Output the (x, y) coordinate of the center of the cell containing the given text.  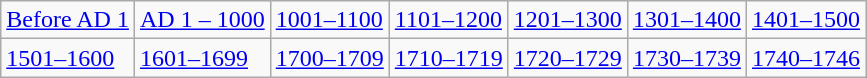
Before AD 1 (68, 20)
1001–1100 (330, 20)
1301–1400 (686, 20)
1720–1729 (568, 58)
1710–1719 (448, 58)
1201–1300 (568, 20)
1501–1600 (68, 58)
AD 1 – 1000 (202, 20)
1601–1699 (202, 58)
1730–1739 (686, 58)
1101–1200 (448, 20)
1401–1500 (806, 20)
1700–1709 (330, 58)
1740–1746 (806, 58)
